Provide the (x, y) coordinate of the cell's center where the given text is located.  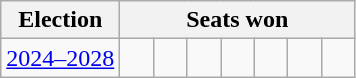
2024–2028 (60, 58)
Seats won (238, 20)
Election (60, 20)
